Identify which cell holds the provided text, then report its [X, Y] central coordinate. 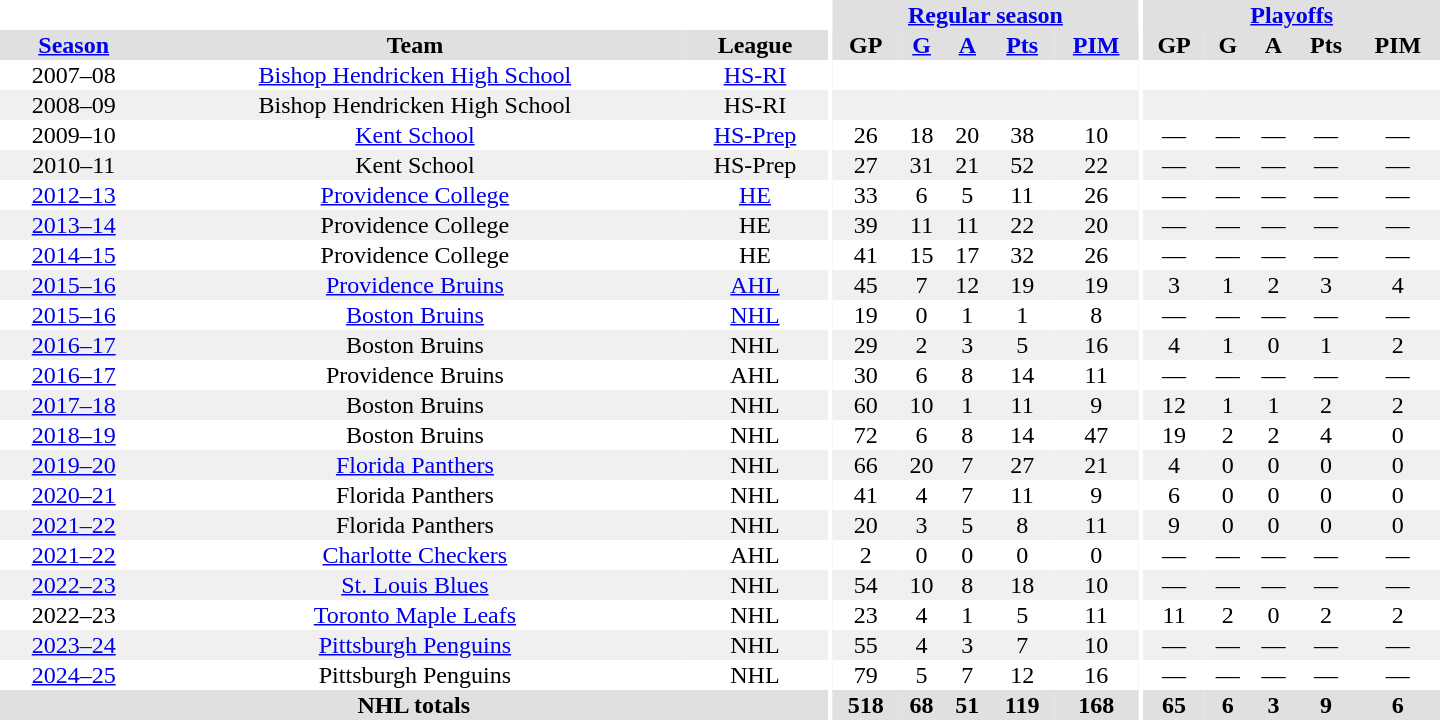
2012–13 [74, 195]
Toronto Maple Leafs [414, 615]
168 [1096, 705]
2024–25 [74, 675]
79 [866, 675]
30 [866, 375]
2014–15 [74, 255]
17 [967, 255]
33 [866, 195]
2019–20 [74, 465]
NHL totals [414, 705]
29 [866, 345]
47 [1096, 435]
51 [967, 705]
2013–14 [74, 225]
2008–09 [74, 105]
Charlotte Checkers [414, 555]
54 [866, 585]
32 [1022, 255]
Team [414, 45]
68 [922, 705]
Regular season [986, 15]
65 [1174, 705]
2007–08 [74, 75]
38 [1022, 135]
119 [1022, 705]
52 [1022, 165]
2020–21 [74, 495]
23 [866, 615]
League [754, 45]
31 [922, 165]
39 [866, 225]
45 [866, 285]
518 [866, 705]
2009–10 [74, 135]
2017–18 [74, 405]
2023–24 [74, 645]
15 [922, 255]
2018–19 [74, 435]
2010–11 [74, 165]
Playoffs [1292, 15]
St. Louis Blues [414, 585]
72 [866, 435]
60 [866, 405]
Season [74, 45]
55 [866, 645]
66 [866, 465]
